Detect which cell encompasses the target text, then output its [x, y] center coordinate. 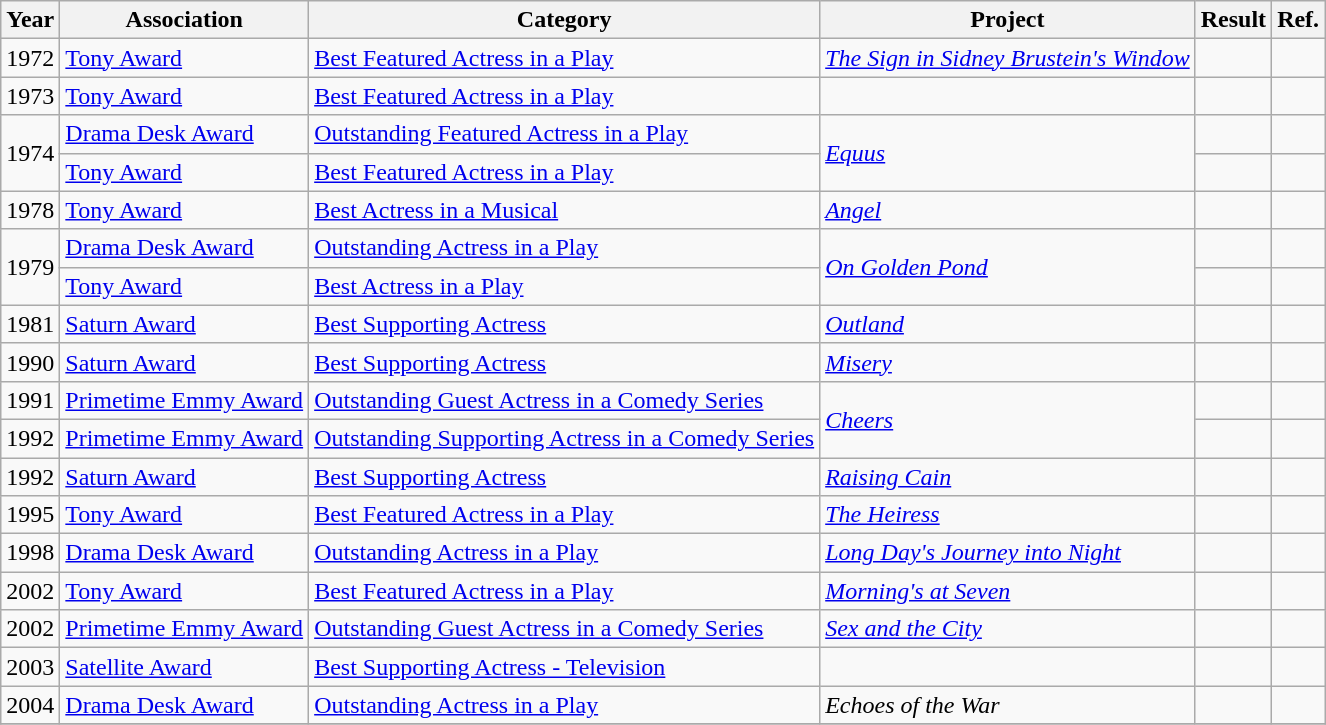
1998 [30, 553]
1995 [30, 515]
Equus [1008, 153]
Year [30, 20]
Best Actress in a Play [564, 286]
Cheers [1008, 419]
1972 [30, 58]
The Sign in Sidney Brustein's Window [1008, 58]
Project [1008, 20]
2003 [30, 667]
1974 [30, 153]
Outstanding Featured Actress in a Play [564, 134]
Echoes of the War [1008, 705]
Ref. [1298, 20]
1990 [30, 362]
1991 [30, 400]
Raising Cain [1008, 477]
1979 [30, 267]
Misery [1008, 362]
1978 [30, 210]
Satellite Award [184, 667]
Long Day's Journey into Night [1008, 553]
Outland [1008, 324]
Result [1233, 20]
1981 [30, 324]
Outstanding Supporting Actress in a Comedy Series [564, 438]
Association [184, 20]
Best Actress in a Musical [564, 210]
2004 [30, 705]
The Heiress [1008, 515]
Category [564, 20]
On Golden Pond [1008, 267]
Angel [1008, 210]
1973 [30, 96]
Morning's at Seven [1008, 591]
Sex and the City [1008, 629]
Best Supporting Actress - Television [564, 667]
